Determine the (X, Y) coordinate at the center of the cell enclosing the given text.  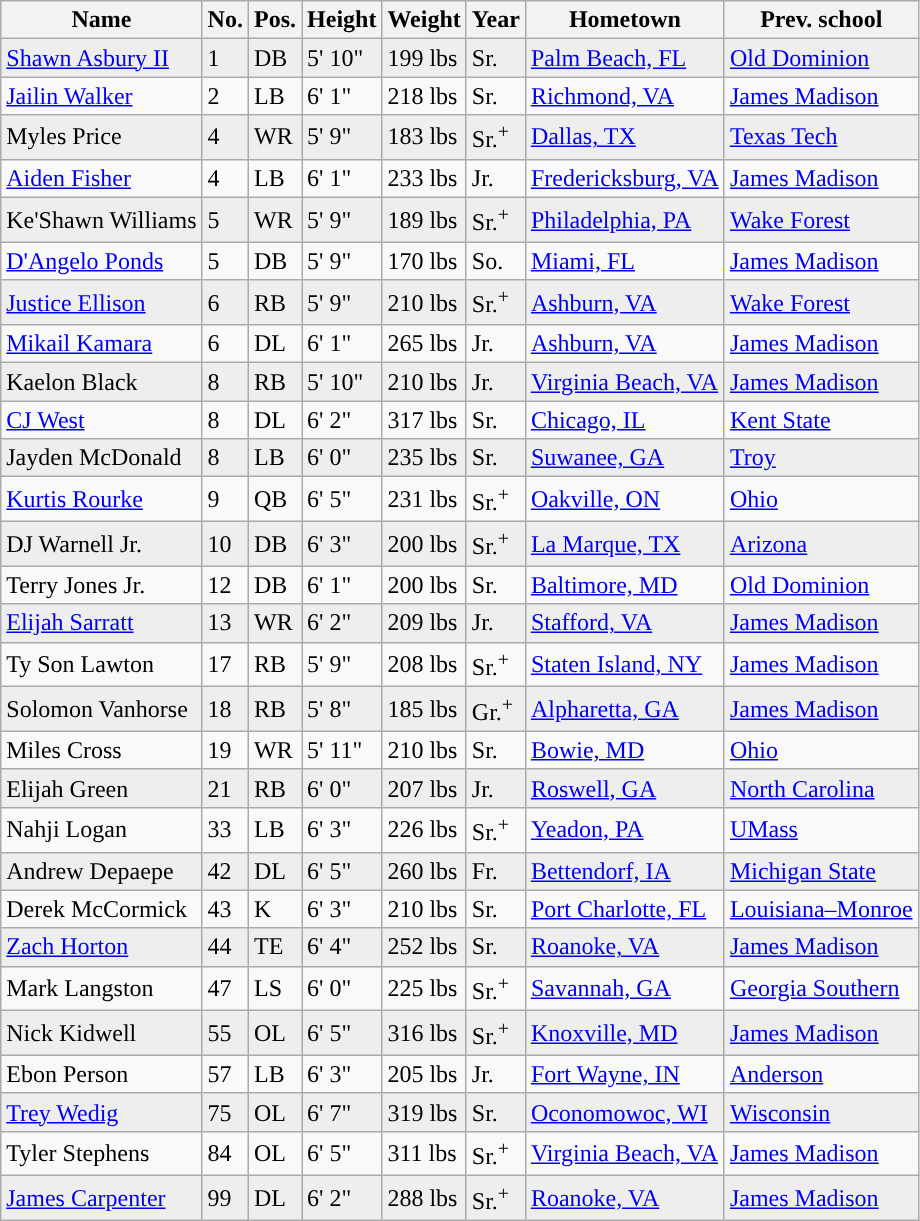
43 (225, 909)
Philadelphia, PA (624, 220)
55 (225, 1034)
6' 7" (342, 1112)
Jailin Walker (102, 96)
QB (274, 500)
Staten Island, NY (624, 664)
Terry Jones Jr. (102, 585)
Justice Ellison (102, 302)
316 lbs (424, 1034)
Savannah, GA (624, 988)
Elijah Green (102, 788)
84 (225, 1154)
Yeadon, PA (624, 830)
17 (225, 664)
Wisconsin (821, 1112)
Nahji Logan (102, 830)
Oconomowoc, WI (624, 1112)
Richmond, VA (624, 96)
5' 8" (342, 710)
Dallas, TX (624, 138)
42 (225, 871)
Mark Langston (102, 988)
La Marque, TX (624, 544)
288 lbs (424, 1198)
Bowie, MD (624, 750)
311 lbs (424, 1154)
Texas Tech (821, 138)
Port Charlotte, FL (624, 909)
Mikail Kamara (102, 344)
218 lbs (424, 96)
Knoxville, MD (624, 1034)
208 lbs (424, 664)
18 (225, 710)
Oakville, ON (624, 500)
Year (496, 20)
Gr.+ (496, 710)
21 (225, 788)
19 (225, 750)
Fort Wayne, IN (624, 1074)
Anderson (821, 1074)
Prev. school (821, 20)
199 lbs (424, 58)
Pos. (274, 20)
33 (225, 830)
Shawn Asbury II (102, 58)
226 lbs (424, 830)
CJ West (102, 420)
Elijah Sarratt (102, 623)
205 lbs (424, 1074)
Suwanee, GA (624, 458)
183 lbs (424, 138)
209 lbs (424, 623)
Tyler Stephens (102, 1154)
260 lbs (424, 871)
Ty Son Lawton (102, 664)
235 lbs (424, 458)
1 (225, 58)
Chicago, IL (624, 420)
TE (274, 947)
Myles Price (102, 138)
2 (225, 96)
Stafford, VA (624, 623)
Bettendorf, IA (624, 871)
Andrew Depaepe (102, 871)
233 lbs (424, 178)
13 (225, 623)
Kent State (821, 420)
Roswell, GA (624, 788)
Solomon Vanhorse (102, 710)
57 (225, 1074)
189 lbs (424, 220)
Ebon Person (102, 1074)
Miami, FL (624, 261)
K (274, 909)
Name (102, 20)
Zach Horton (102, 947)
317 lbs (424, 420)
Weight (424, 20)
James Carpenter (102, 1198)
D'Angelo Ponds (102, 261)
No. (225, 20)
Nick Kidwell (102, 1034)
Louisiana–Monroe (821, 909)
North Carolina (821, 788)
Fr. (496, 871)
6' 4" (342, 947)
99 (225, 1198)
5' 11" (342, 750)
Trey Wedig (102, 1112)
LS (274, 988)
44 (225, 947)
225 lbs (424, 988)
10 (225, 544)
Miles Cross (102, 750)
47 (225, 988)
DJ Warnell Jr. (102, 544)
Baltimore, MD (624, 585)
Aiden Fisher (102, 178)
12 (225, 585)
Jayden McDonald (102, 458)
265 lbs (424, 344)
231 lbs (424, 500)
Arizona (821, 544)
So. (496, 261)
170 lbs (424, 261)
Derek McCormick (102, 909)
Kurtis Rourke (102, 500)
Palm Beach, FL (624, 58)
252 lbs (424, 947)
Ke'Shawn Williams (102, 220)
9 (225, 500)
Troy (821, 458)
Fredericksburg, VA (624, 178)
UMass (821, 830)
Kaelon Black (102, 382)
Michigan State (821, 871)
Alpharetta, GA (624, 710)
319 lbs (424, 1112)
Hometown (624, 20)
Georgia Southern (821, 988)
Height (342, 20)
207 lbs (424, 788)
75 (225, 1112)
185 lbs (424, 710)
